Search for the cell housing the specified text and yield its (x, y) center coordinate. 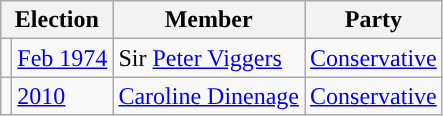
Feb 1974 (62, 58)
Caroline Dinenage (209, 96)
Sir Peter Viggers (209, 58)
2010 (62, 96)
Election (57, 20)
Member (209, 20)
Party (374, 20)
